Determine the (X, Y) coordinate at the center of the cell enclosing the given text.  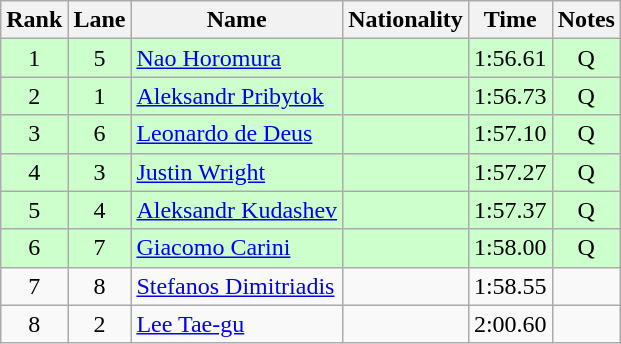
1:58.55 (510, 286)
Aleksandr Kudashev (237, 210)
Leonardo de Deus (237, 134)
1:57.37 (510, 210)
1:56.73 (510, 96)
Nationality (406, 20)
1:57.10 (510, 134)
Stefanos Dimitriadis (237, 286)
Lane (100, 20)
1:56.61 (510, 58)
Lee Tae-gu (237, 324)
Justin Wright (237, 172)
Notes (586, 20)
1:58.00 (510, 248)
2:00.60 (510, 324)
Name (237, 20)
Giacomo Carini (237, 248)
Time (510, 20)
Aleksandr Pribytok (237, 96)
Rank (34, 20)
1:57.27 (510, 172)
Nao Horomura (237, 58)
